Output the [x, y] coordinate of the center of the cell containing the given text.  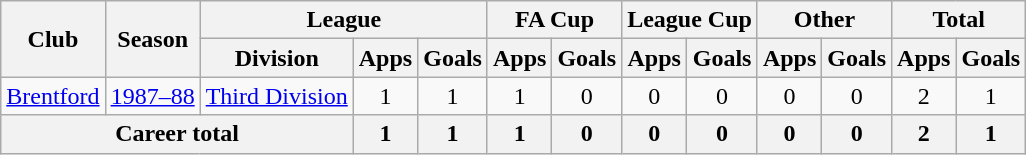
Brentford [53, 96]
Career total [177, 134]
1987–88 [152, 96]
Third Division [276, 96]
League [344, 20]
Club [53, 39]
League Cup [690, 20]
Other [824, 20]
Season [152, 39]
Division [276, 58]
Total [959, 20]
FA Cup [554, 20]
